Capture the cell that displays the provided text and extract its (X, Y) central coordinate. 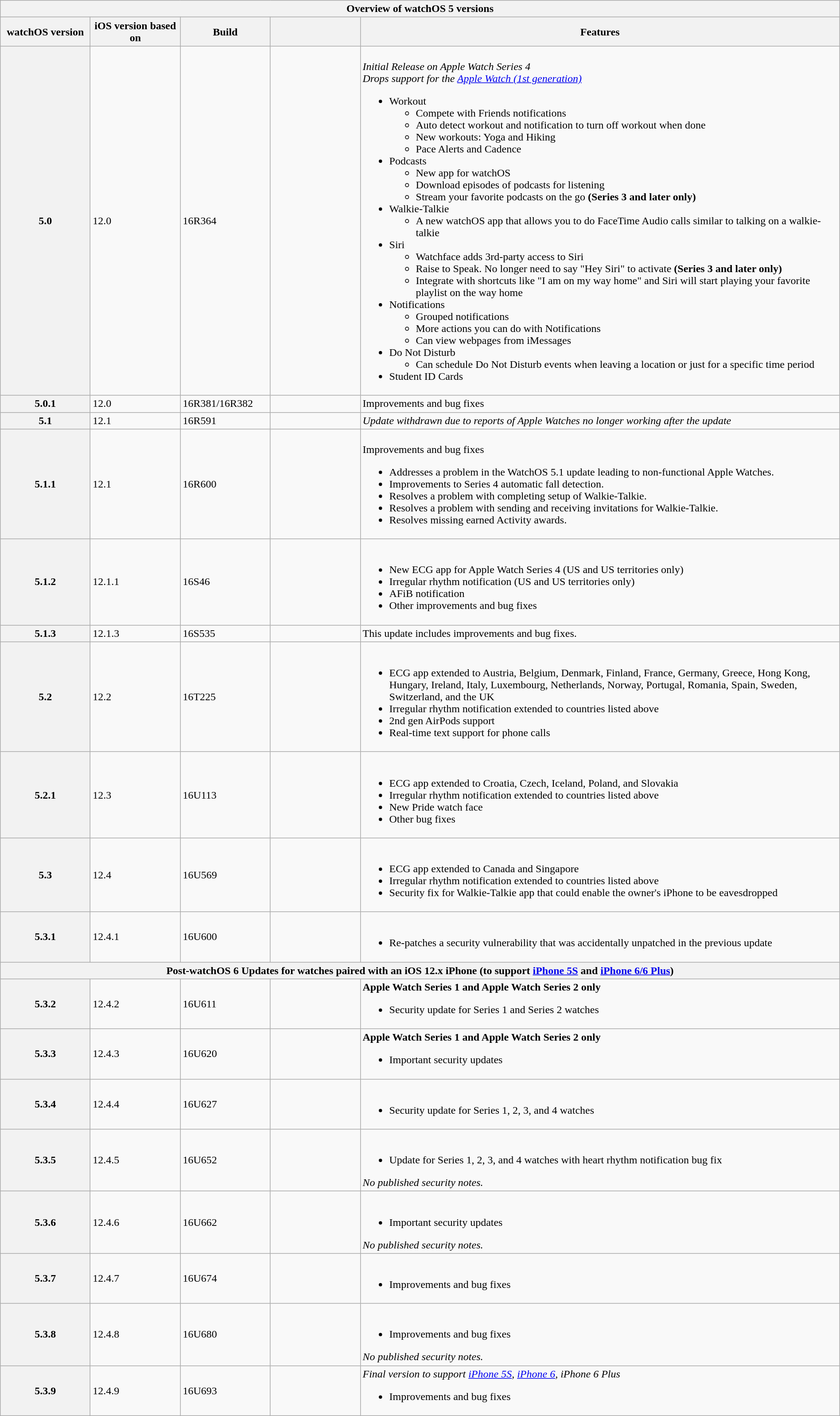
5.3.4 (45, 1104)
12.4.7 (136, 1278)
5.1.3 (45, 633)
5.3.7 (45, 1278)
16S46 (225, 582)
Final version to support iPhone 5S, iPhone 6, iPhone 6 PlusImprovements and bug fixes (600, 1391)
16U569 (225, 875)
Security update for Series 1, 2, 3, and 4 watches (600, 1104)
12.3 (136, 795)
12.4.2 (136, 1004)
Update for Series 1, 2, 3, and 4 watches with heart rhythm notification bug fixNo published security notes. (600, 1160)
12.4.5 (136, 1160)
16U627 (225, 1104)
16S535 (225, 633)
5.0.1 (45, 404)
16U674 (225, 1278)
5.3.8 (45, 1334)
12.2 (136, 697)
16U600 (225, 937)
16U113 (225, 795)
16U662 (225, 1222)
Improvements and bug fixesNo published security notes. (600, 1334)
12.4.3 (136, 1054)
16U652 (225, 1160)
16R591 (225, 421)
Apple Watch Series 1 and Apple Watch Series 2 onlySecurity update for Series 1 and Series 2 watches (600, 1004)
12.4.4 (136, 1104)
16R381/16R382 (225, 404)
5.2.1 (45, 795)
5.3 (45, 875)
16R600 (225, 484)
5.3.9 (45, 1391)
16U693 (225, 1391)
16U680 (225, 1334)
This update includes improvements and bug fixes. (600, 633)
5.1.2 (45, 582)
Apple Watch Series 1 and Apple Watch Series 2 onlyImportant security updates (600, 1054)
5.2 (45, 697)
16U620 (225, 1054)
iOS version based on (136, 32)
5.1 (45, 421)
watchOS version (45, 32)
16T225 (225, 697)
Post-watchOS 6 Updates for watches paired with an iOS 12.x iPhone (to support iPhone 5S and iPhone 6/6 Plus) (420, 970)
Re-patches a security vulnerability that was accidentally unpatched in the previous update (600, 937)
12.1.3 (136, 633)
5.1.1 (45, 484)
Features (600, 32)
5.3.1 (45, 937)
5.3.5 (45, 1160)
12.4.6 (136, 1222)
5.0 (45, 221)
Important security updatesNo published security notes. (600, 1222)
5.3.6 (45, 1222)
16U611 (225, 1004)
12.4.9 (136, 1391)
Update withdrawn due to reports of Apple Watches no longer working after the update (600, 421)
12.1.1 (136, 582)
12.4.8 (136, 1334)
12.4 (136, 875)
Build (225, 32)
16R364 (225, 221)
5.3.3 (45, 1054)
5.3.2 (45, 1004)
Overview of watchOS 5 versions (420, 9)
12.4.1 (136, 937)
